Output the (x, y) coordinate of the center of the cell containing the given text.  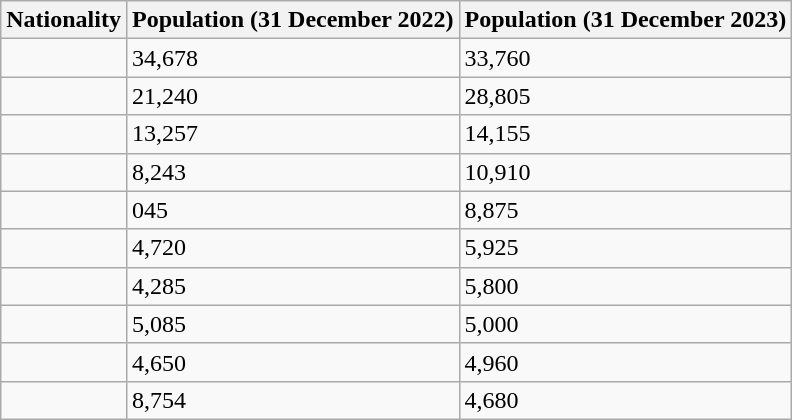
4,680 (626, 400)
13,257 (292, 134)
Nationality (64, 20)
14,155 (626, 134)
8,875 (626, 210)
045 (292, 210)
4,960 (626, 362)
5,800 (626, 286)
4,720 (292, 248)
28,805 (626, 96)
10,910 (626, 172)
4,285 (292, 286)
8,754 (292, 400)
Population (31 December 2023) (626, 20)
33,760 (626, 58)
21,240 (292, 96)
Population (31 December 2022) (292, 20)
8,243 (292, 172)
4,650 (292, 362)
5,000 (626, 324)
5,085 (292, 324)
5,925 (626, 248)
34,678 (292, 58)
